Extract the [X, Y] coordinate from the center of the cell holding the provided text.  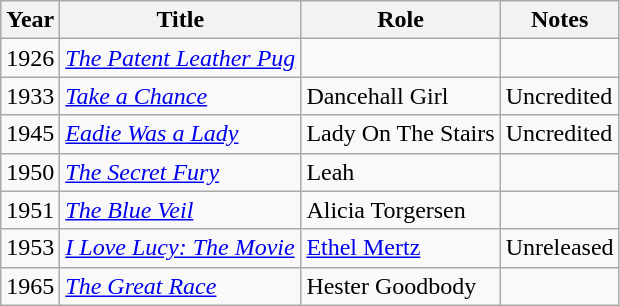
Ethel Mertz [400, 248]
Notes [560, 20]
Leah [400, 172]
Hester Goodbody [400, 286]
1933 [30, 96]
I Love Lucy: The Movie [180, 248]
The Blue Veil [180, 210]
Lady On The Stairs [400, 134]
1926 [30, 58]
1965 [30, 286]
1953 [30, 248]
1945 [30, 134]
1951 [30, 210]
Alicia Torgersen [400, 210]
Role [400, 20]
Dancehall Girl [400, 96]
Unreleased [560, 248]
The Patent Leather Pug [180, 58]
Year [30, 20]
Take a Chance [180, 96]
Title [180, 20]
The Great Race [180, 286]
The Secret Fury [180, 172]
1950 [30, 172]
Eadie Was a Lady [180, 134]
